Provide the (X, Y) coordinate of the cell's center where the given text is located.  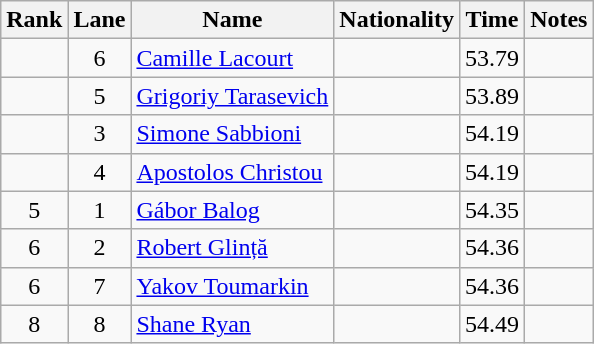
Notes (559, 20)
Name (232, 20)
Lane (100, 20)
54.35 (492, 210)
54.49 (492, 324)
53.79 (492, 58)
Yakov Toumarkin (232, 286)
Simone Sabbioni (232, 134)
Camille Lacourt (232, 58)
Nationality (397, 20)
Time (492, 20)
Rank (34, 20)
53.89 (492, 96)
2 (100, 248)
Apostolos Christou (232, 172)
Grigoriy Tarasevich (232, 96)
3 (100, 134)
Shane Ryan (232, 324)
Robert Glință (232, 248)
1 (100, 210)
4 (100, 172)
Gábor Balog (232, 210)
7 (100, 286)
